For the text-containing cell, return its midpoint in [X, Y] coordinate format. 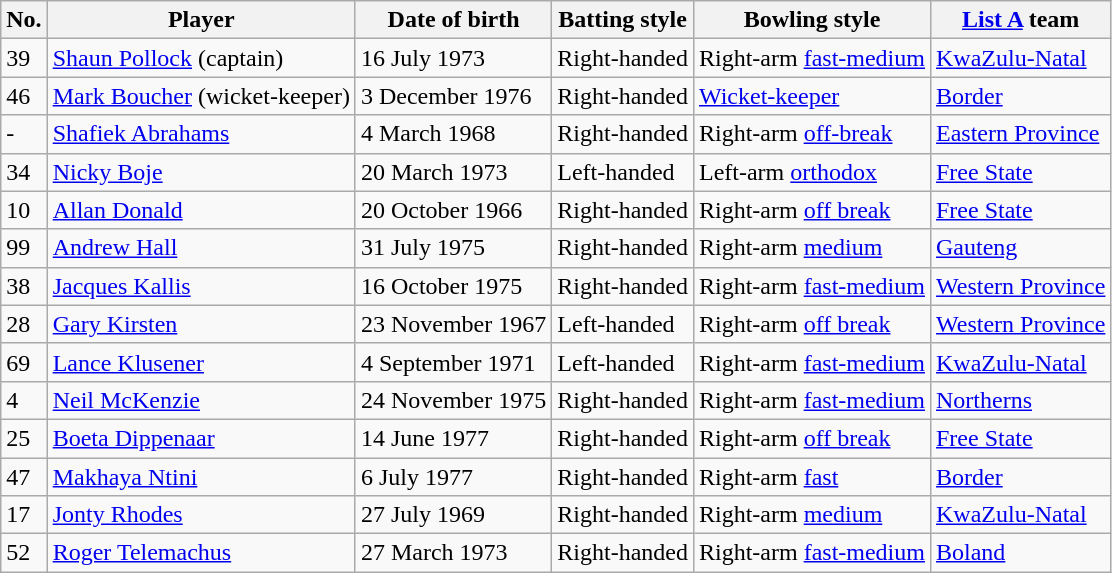
Batting style [623, 20]
Right-arm fast [812, 477]
Northerns [1020, 400]
4 September 1971 [453, 362]
14 June 1977 [453, 438]
20 October 1966 [453, 210]
4 [24, 400]
31 July 1975 [453, 248]
Left-arm orthodox [812, 172]
Makhaya Ntini [201, 477]
52 [24, 553]
27 July 1969 [453, 515]
Date of birth [453, 20]
Bowling style [812, 20]
47 [24, 477]
Roger Telemachus [201, 553]
Shaun Pollock (captain) [201, 58]
Boland [1020, 553]
69 [24, 362]
Jacques Kallis [201, 286]
Gary Kirsten [201, 324]
20 March 1973 [453, 172]
Shafiek Abrahams [201, 134]
Boeta Dippenaar [201, 438]
Player [201, 20]
6 July 1977 [453, 477]
Nicky Boje [201, 172]
46 [24, 96]
3 December 1976 [453, 96]
4 March 1968 [453, 134]
Andrew Hall [201, 248]
Jonty Rhodes [201, 515]
23 November 1967 [453, 324]
28 [24, 324]
10 [24, 210]
Mark Boucher (wicket-keeper) [201, 96]
17 [24, 515]
38 [24, 286]
Allan Donald [201, 210]
List A team [1020, 20]
Lance Klusener [201, 362]
Wicket-keeper [812, 96]
No. [24, 20]
Eastern Province [1020, 134]
16 October 1975 [453, 286]
- [24, 134]
16 July 1973 [453, 58]
27 March 1973 [453, 553]
25 [24, 438]
Right-arm off-break [812, 134]
34 [24, 172]
Neil McKenzie [201, 400]
24 November 1975 [453, 400]
Gauteng [1020, 248]
99 [24, 248]
39 [24, 58]
